Pinpoint the cell where the given text exists, returning its [X, Y] midpoint coordinate. 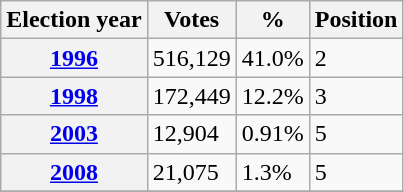
Position [356, 20]
21,075 [192, 172]
Election year [74, 20]
3 [356, 96]
1996 [74, 58]
172,449 [192, 96]
2008 [74, 172]
516,129 [192, 58]
1998 [74, 96]
0.91% [272, 134]
2 [356, 58]
2003 [74, 134]
12,904 [192, 134]
41.0% [272, 58]
12.2% [272, 96]
Votes [192, 20]
% [272, 20]
1.3% [272, 172]
